Extract the [X, Y] coordinate from the center of the cell holding the provided text.  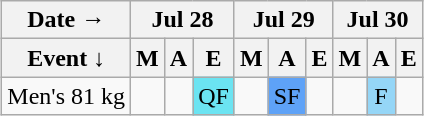
SF [287, 96]
QF [214, 96]
Event ↓ [66, 58]
Date → [66, 20]
Jul 30 [378, 20]
Men's 81 kg [66, 96]
Jul 28 [183, 20]
F [381, 96]
Jul 29 [284, 20]
